Return the (x, y) coordinate for the center point of the cell that contains the specified text.  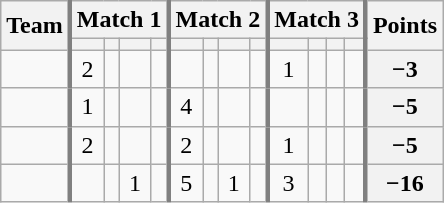
Match 1 (120, 20)
−3 (404, 69)
5 (185, 183)
Match 3 (316, 20)
Team (36, 26)
3 (288, 183)
Points (404, 26)
−16 (404, 183)
4 (185, 107)
Match 2 (218, 20)
